For the text-containing cell, return its midpoint in (X, Y) coordinate format. 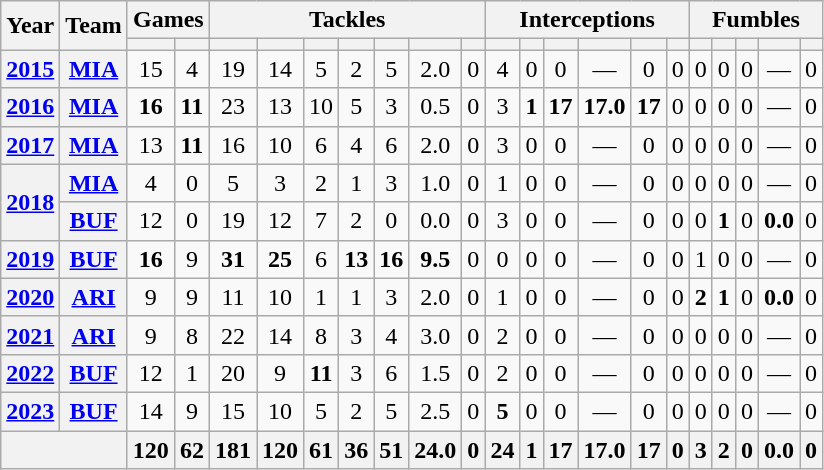
0.5 (436, 107)
7 (322, 221)
36 (356, 449)
181 (232, 449)
Games (168, 20)
2019 (30, 259)
2016 (30, 107)
Team (94, 26)
3.0 (436, 335)
2020 (30, 297)
1.0 (436, 183)
9.5 (436, 259)
Year (30, 26)
31 (232, 259)
Fumbles (756, 20)
23 (232, 107)
2018 (30, 202)
25 (280, 259)
2023 (30, 411)
Tackles (346, 20)
62 (192, 449)
1.5 (436, 373)
2.5 (436, 411)
2017 (30, 145)
24 (502, 449)
Interceptions (587, 20)
51 (392, 449)
2022 (30, 373)
2015 (30, 69)
61 (322, 449)
24.0 (436, 449)
2021 (30, 335)
20 (232, 373)
22 (232, 335)
